Detect which cell encompasses the target text, then output its (X, Y) center coordinate. 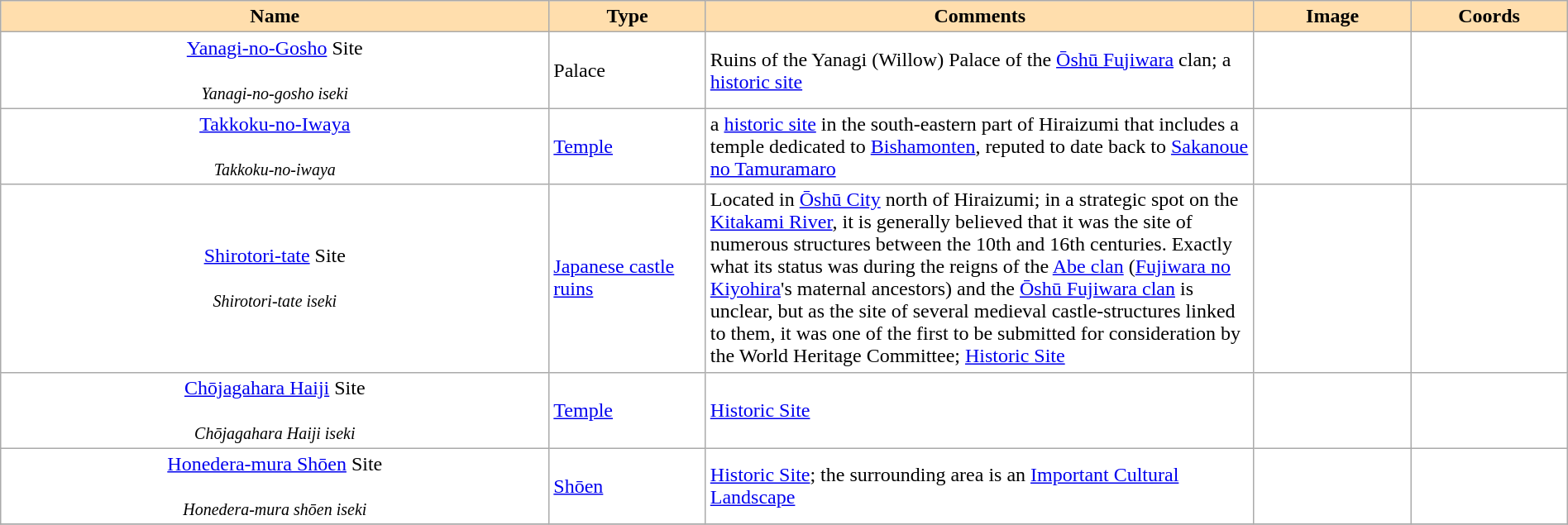
Honedera-mura Shōen SiteHonedera-mura shōen iseki (275, 486)
Japanese castle ruins (627, 278)
Coords (1489, 17)
Yanagi-no-Gosho SiteYanagi-no-gosho iseki (275, 70)
Historic Site (979, 410)
Shōen (627, 486)
Image (1331, 17)
Ruins of the Yanagi (Willow) Palace of the Ōshū Fujiwara clan; a historic site (979, 70)
Palace (627, 70)
Type (627, 17)
Historic Site; the surrounding area is an Important Cultural Landscape (979, 486)
Shirotori-tate SiteShirotori-tate iseki (275, 278)
Chōjagahara Haiji SiteChōjagahara Haiji iseki (275, 410)
Name (275, 17)
Takkoku-no-IwayaTakkoku-no-iwaya (275, 146)
Comments (979, 17)
